Search for the cell housing the specified text and yield its [X, Y] center coordinate. 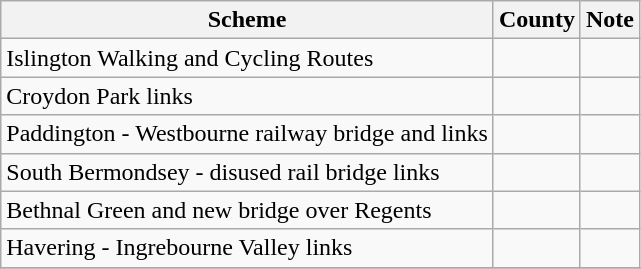
Scheme [248, 20]
Havering - Ingrebourne Valley links [248, 248]
County [536, 20]
Islington Walking and Cycling Routes [248, 58]
South Bermondsey - disused rail bridge links [248, 172]
Note [610, 20]
Croydon Park links [248, 96]
Bethnal Green and new bridge over Regents [248, 210]
Paddington - Westbourne railway bridge and links [248, 134]
